Pinpoint the cell where the given text exists, returning its (x, y) midpoint coordinate. 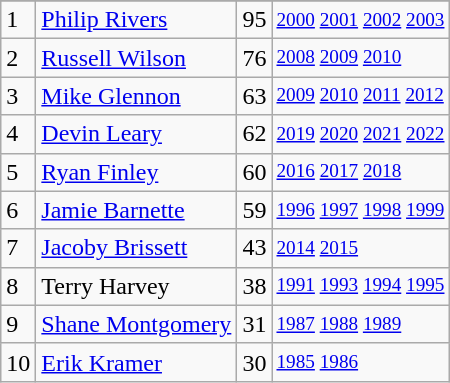
7 (18, 248)
1991 1993 1994 1995 (360, 286)
62 (254, 134)
2016 2017 2018 (360, 172)
6 (18, 210)
2000 2001 2002 2003 (360, 20)
4 (18, 134)
63 (254, 96)
1985 1986 (360, 362)
Shane Montgomery (136, 324)
10 (18, 362)
38 (254, 286)
2009 2010 2011 2012 (360, 96)
1 (18, 20)
95 (254, 20)
9 (18, 324)
Terry Harvey (136, 286)
2019 2020 2021 2022 (360, 134)
2014 2015 (360, 248)
59 (254, 210)
Jamie Barnette (136, 210)
1996 1997 1998 1999 (360, 210)
Philip Rivers (136, 20)
76 (254, 58)
Jacoby Brissett (136, 248)
Russell Wilson (136, 58)
1987 1988 1989 (360, 324)
2 (18, 58)
Erik Kramer (136, 362)
2008 2009 2010 (360, 58)
5 (18, 172)
Mike Glennon (136, 96)
Ryan Finley (136, 172)
30 (254, 362)
60 (254, 172)
31 (254, 324)
43 (254, 248)
3 (18, 96)
Devin Leary (136, 134)
8 (18, 286)
